Output the [x, y] coordinate of the center of the cell containing the given text.  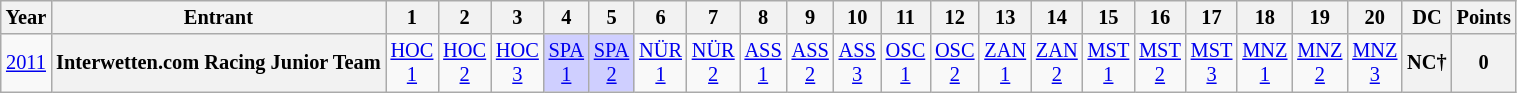
Points [1484, 17]
20 [1374, 17]
15 [1109, 17]
HOC2 [464, 63]
2 [464, 17]
3 [518, 17]
6 [660, 17]
1 [412, 17]
4 [566, 17]
Year [26, 17]
SPA2 [612, 63]
NÜR2 [714, 63]
19 [1320, 17]
2011 [26, 63]
NC† [1426, 63]
ASS2 [810, 63]
MNZ3 [1374, 63]
9 [810, 17]
OSC1 [906, 63]
MST1 [1109, 63]
SPA1 [566, 63]
OSC2 [954, 63]
MNZ1 [1264, 63]
18 [1264, 17]
16 [1160, 17]
HOC1 [412, 63]
HOC3 [518, 63]
13 [1005, 17]
ASS1 [764, 63]
NÜR1 [660, 63]
12 [954, 17]
7 [714, 17]
8 [764, 17]
17 [1212, 17]
10 [858, 17]
5 [612, 17]
MST3 [1212, 63]
ZAN1 [1005, 63]
ASS3 [858, 63]
14 [1057, 17]
Entrant [218, 17]
Interwetten.com Racing Junior Team [218, 63]
11 [906, 17]
MNZ2 [1320, 63]
MST2 [1160, 63]
DC [1426, 17]
0 [1484, 63]
ZAN2 [1057, 63]
